Scan for the cell matching the given text and deliver its [X, Y] coordinate at center. 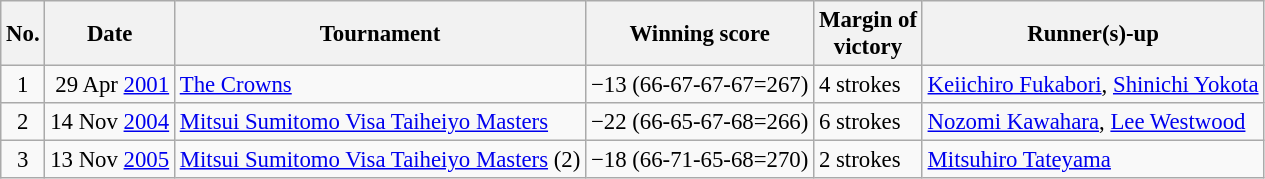
Winning score [700, 34]
2 [23, 122]
−22 (66-65-67-68=266) [700, 122]
6 strokes [868, 122]
Keiichiro Fukabori, Shinichi Yokota [1093, 85]
Tournament [380, 34]
14 Nov 2004 [110, 122]
The Crowns [380, 85]
3 [23, 160]
−13 (66-67-67-67=267) [700, 85]
−18 (66-71-65-68=270) [700, 160]
Mitsui Sumitomo Visa Taiheiyo Masters [380, 122]
Runner(s)-up [1093, 34]
No. [23, 34]
Date [110, 34]
Nozomi Kawahara, Lee Westwood [1093, 122]
13 Nov 2005 [110, 160]
1 [23, 85]
Margin ofvictory [868, 34]
4 strokes [868, 85]
Mitsuhiro Tateyama [1093, 160]
Mitsui Sumitomo Visa Taiheiyo Masters (2) [380, 160]
2 strokes [868, 160]
29 Apr 2001 [110, 85]
